Identify which cell holds the provided text, then report its (X, Y) central coordinate. 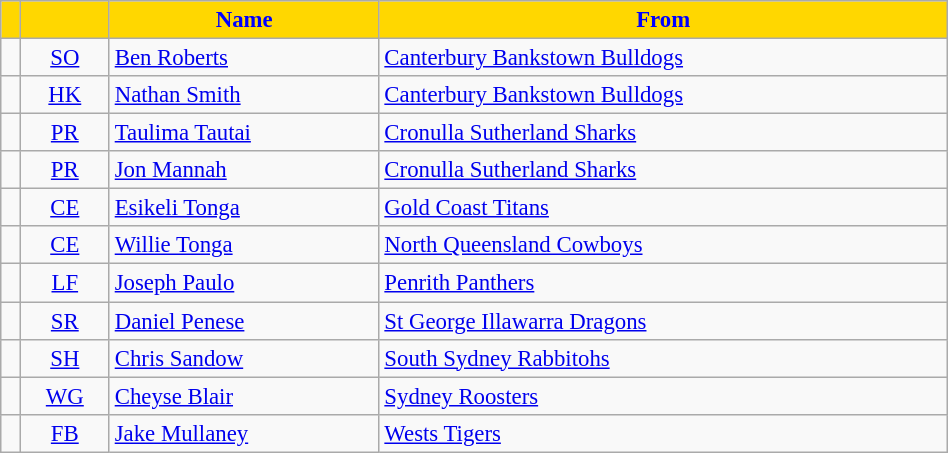
FB (64, 433)
SH (64, 358)
St George Illawarra Dragons (663, 321)
WG (64, 396)
Taulima Tautai (244, 133)
Cheyse Blair (244, 396)
Ben Roberts (244, 58)
Wests Tigers (663, 433)
North Queensland Cowboys (663, 245)
SR (64, 321)
Gold Coast Titans (663, 208)
Chris Sandow (244, 358)
Willie Tonga (244, 245)
Name (244, 20)
LF (64, 283)
South Sydney Rabbitohs (663, 358)
SO (64, 58)
Joseph Paulo (244, 283)
Jake Mullaney (244, 433)
From (663, 20)
Daniel Penese (244, 321)
Jon Mannah (244, 170)
Esikeli Tonga (244, 208)
HK (64, 95)
Sydney Roosters (663, 396)
Nathan Smith (244, 95)
Penrith Panthers (663, 283)
